For the text-containing cell, return its midpoint in (x, y) coordinate format. 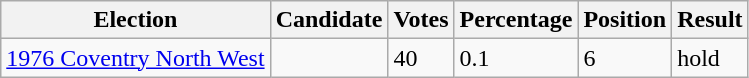
Election (136, 20)
Position (625, 20)
40 (421, 58)
1976 Coventry North West (136, 58)
hold (710, 58)
Votes (421, 20)
6 (625, 58)
0.1 (516, 58)
Percentage (516, 20)
Result (710, 20)
Candidate (329, 20)
